Search for the cell housing the specified text and yield its [X, Y] center coordinate. 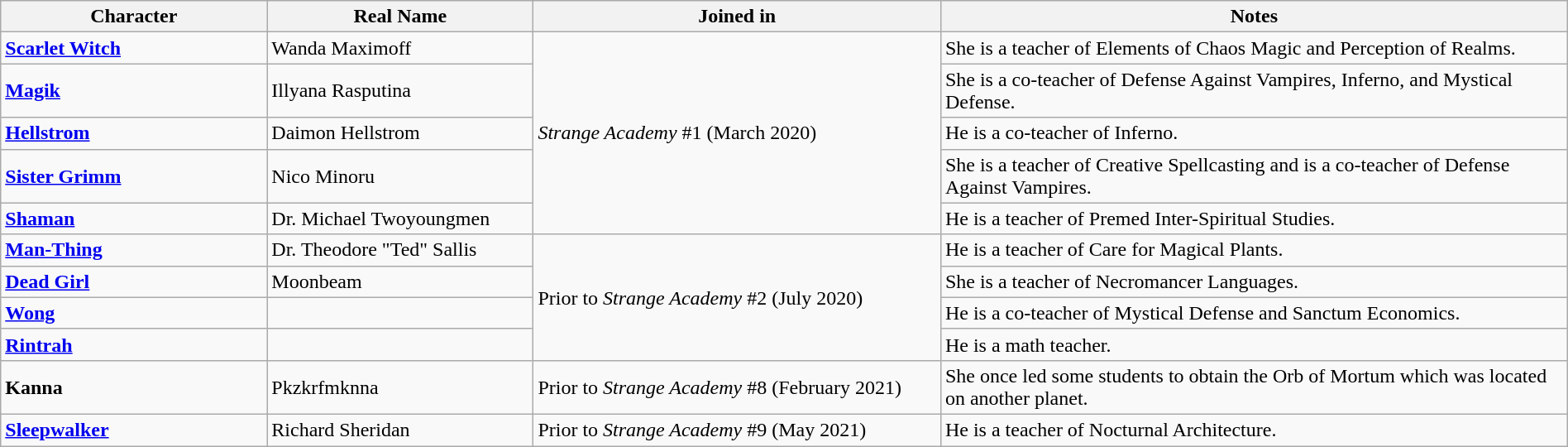
Wong [134, 313]
Dead Girl [134, 281]
Strange Academy #1 (March 2020) [738, 133]
Prior to Strange Academy #8 (February 2021) [738, 387]
Pkzkrfmknna [400, 387]
She is a co-teacher of Defense Against Vampires, Inferno, and Mystical Defense. [1254, 91]
Wanda Maximoff [400, 48]
Kanna [134, 387]
Daimon Hellstrom [400, 133]
Shaman [134, 219]
He is a teacher of Care for Magical Plants. [1254, 250]
Rintrah [134, 344]
Dr. Theodore "Ted" Sallis [400, 250]
She is a teacher of Elements of Chaos Magic and Perception of Realms. [1254, 48]
She is a teacher of Necromancer Languages. [1254, 281]
She once led some students to obtain the Orb of Mortum which was located on another planet. [1254, 387]
Illyana Rasputina [400, 91]
He is a co-teacher of Inferno. [1254, 133]
Hellstrom [134, 133]
He is a teacher of Nocturnal Architecture. [1254, 430]
She is a teacher of Creative Spellcasting and is a co-teacher of Defense Against Vampires. [1254, 175]
He is a co-teacher of Mystical Defense and Sanctum Economics. [1254, 313]
Magik [134, 91]
Nico Minoru [400, 175]
Man-Thing [134, 250]
Richard Sheridan [400, 430]
Prior to Strange Academy #9 (May 2021) [738, 430]
Scarlet Witch [134, 48]
He is a math teacher. [1254, 344]
Joined in [738, 17]
Dr. Michael Twoyoungmen [400, 219]
Moonbeam [400, 281]
Character [134, 17]
Sister Grimm [134, 175]
Real Name [400, 17]
He is a teacher of Premed Inter-Spiritual Studies. [1254, 219]
Prior to Strange Academy #2 (July 2020) [738, 297]
Notes [1254, 17]
Sleepwalker [134, 430]
